Identify which cell holds the provided text, then report its [x, y] central coordinate. 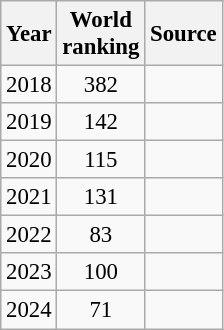
Year [29, 34]
100 [101, 273]
142 [101, 122]
2024 [29, 310]
83 [101, 235]
71 [101, 310]
2018 [29, 85]
382 [101, 85]
Worldranking [101, 34]
Source [184, 34]
2022 [29, 235]
2019 [29, 122]
115 [101, 160]
131 [101, 197]
2023 [29, 273]
2021 [29, 197]
2020 [29, 160]
